Capture the cell that displays the provided text and extract its (x, y) central coordinate. 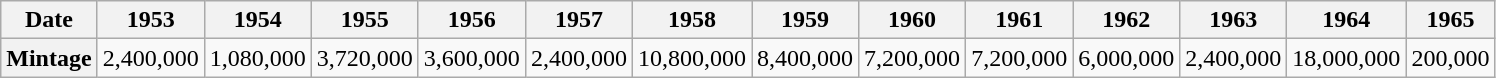
1964 (1346, 20)
8,400,000 (806, 58)
Date (49, 20)
Mintage (49, 58)
18,000,000 (1346, 58)
10,800,000 (692, 58)
1961 (1020, 20)
1956 (472, 20)
1953 (150, 20)
3,600,000 (472, 58)
1955 (364, 20)
3,720,000 (364, 58)
1962 (1126, 20)
1954 (258, 20)
1958 (692, 20)
1963 (1234, 20)
1957 (578, 20)
1965 (1450, 20)
6,000,000 (1126, 58)
1960 (912, 20)
1959 (806, 20)
200,000 (1450, 58)
1,080,000 (258, 58)
